For the text-containing cell, return its midpoint in (x, y) coordinate format. 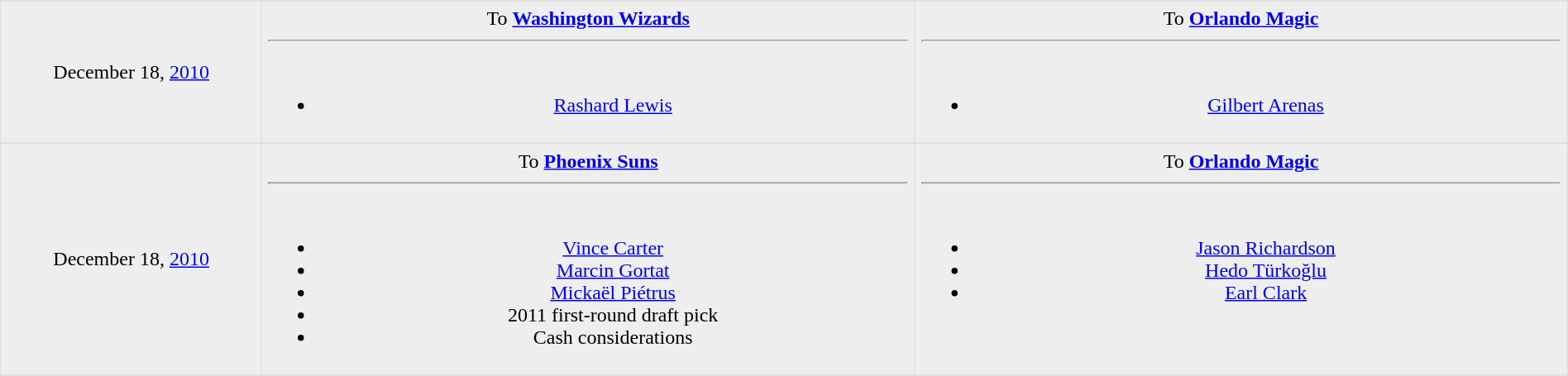
To Orlando Magic Gilbert Arenas (1241, 72)
To Orlando Magic Jason Richardson Hedo Türkoğlu Earl Clark (1241, 259)
To Washington Wizards Rashard Lewis (587, 72)
To Phoenix Suns Vince Carter Marcin Gortat Mickaël Piétrus2011 first-round draft pickCash considerations (587, 259)
